Capture the cell that displays the provided text and extract its (X, Y) central coordinate. 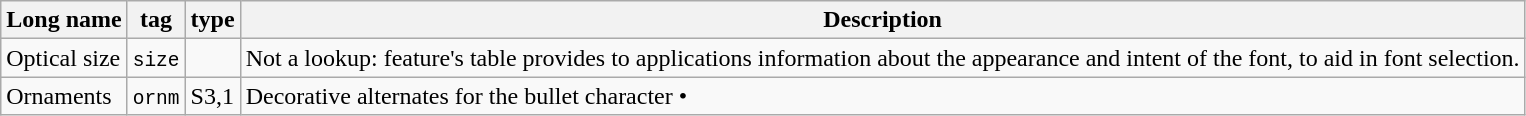
ornm (156, 96)
S3,1 (212, 96)
Not a lookup: feature's table provides to applications information about the appearance and intent of the font, to aid in font selection. (882, 58)
Optical size (64, 58)
Decorative alternates for the bullet character • (882, 96)
Ornaments (64, 96)
tag (156, 20)
Description (882, 20)
size (156, 58)
Long name (64, 20)
type (212, 20)
